Capture the cell that displays the provided text and extract its [X, Y] central coordinate. 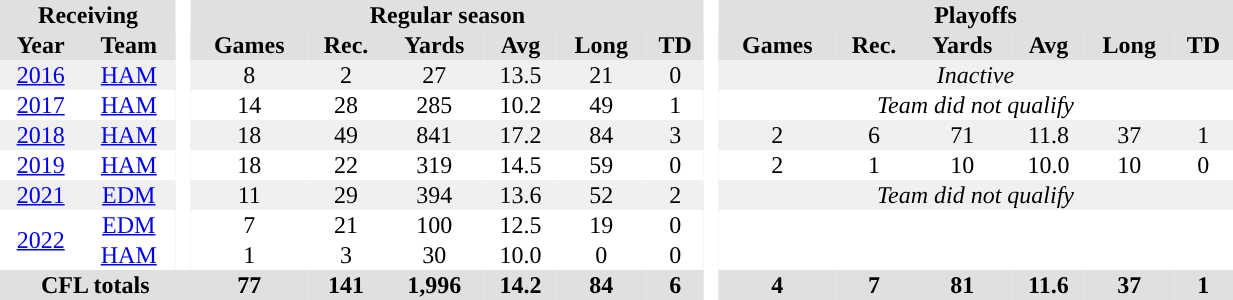
77 [250, 285]
2022 [40, 240]
2018 [40, 135]
11.8 [1049, 135]
CFL totals [96, 285]
Inactive [976, 75]
Year [40, 45]
14.5 [521, 165]
30 [434, 255]
2019 [40, 165]
71 [962, 135]
Playoffs [976, 15]
12.5 [521, 225]
394 [434, 195]
14.2 [521, 285]
841 [434, 135]
27 [434, 75]
285 [434, 105]
319 [434, 165]
13.6 [521, 195]
Regular season [448, 15]
10.2 [521, 105]
1,996 [434, 285]
100 [434, 225]
11 [250, 195]
8 [250, 75]
11.6 [1049, 285]
59 [601, 165]
14 [250, 105]
Team [128, 45]
2017 [40, 105]
2021 [40, 195]
81 [962, 285]
28 [346, 105]
Receiving [88, 15]
19 [601, 225]
141 [346, 285]
13.5 [521, 75]
52 [601, 195]
4 [778, 285]
2016 [40, 75]
29 [346, 195]
22 [346, 165]
17.2 [521, 135]
